For the text-containing cell, return its midpoint in [x, y] coordinate format. 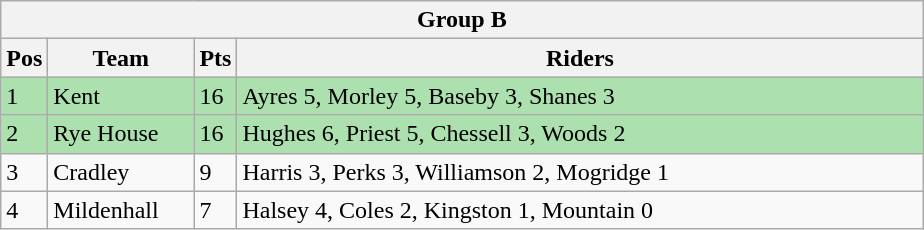
Pts [216, 58]
Cradley [121, 172]
9 [216, 172]
1 [24, 96]
Hughes 6, Priest 5, Chessell 3, Woods 2 [580, 134]
4 [24, 210]
Team [121, 58]
Ayres 5, Morley 5, Baseby 3, Shanes 3 [580, 96]
3 [24, 172]
7 [216, 210]
Group B [462, 20]
Rye House [121, 134]
2 [24, 134]
Harris 3, Perks 3, Williamson 2, Mogridge 1 [580, 172]
Kent [121, 96]
Riders [580, 58]
Halsey 4, Coles 2, Kingston 1, Mountain 0 [580, 210]
Mildenhall [121, 210]
Pos [24, 58]
